For the text-containing cell, return its midpoint in (x, y) coordinate format. 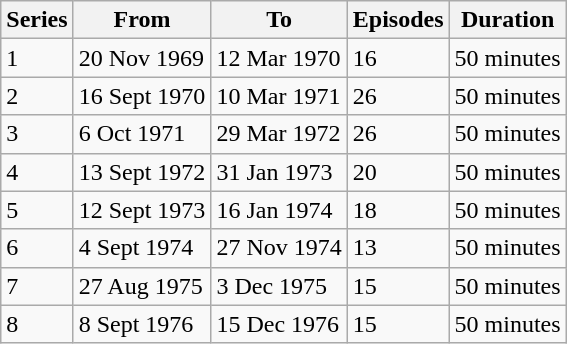
5 (37, 210)
16 (398, 58)
8 (37, 324)
3 (37, 134)
Duration (508, 20)
12 Sept 1973 (142, 210)
27 Aug 1975 (142, 286)
7 (37, 286)
4 (37, 172)
2 (37, 96)
6 Oct 1971 (142, 134)
6 (37, 248)
15 Dec 1976 (279, 324)
13 Sept 1972 (142, 172)
20 Nov 1969 (142, 58)
3 Dec 1975 (279, 286)
To (279, 20)
Series (37, 20)
16 Jan 1974 (279, 210)
27 Nov 1974 (279, 248)
18 (398, 210)
20 (398, 172)
From (142, 20)
Episodes (398, 20)
12 Mar 1970 (279, 58)
8 Sept 1976 (142, 324)
13 (398, 248)
1 (37, 58)
16 Sept 1970 (142, 96)
29 Mar 1972 (279, 134)
4 Sept 1974 (142, 248)
31 Jan 1973 (279, 172)
10 Mar 1971 (279, 96)
